Identify which cell holds the provided text, then report its (x, y) central coordinate. 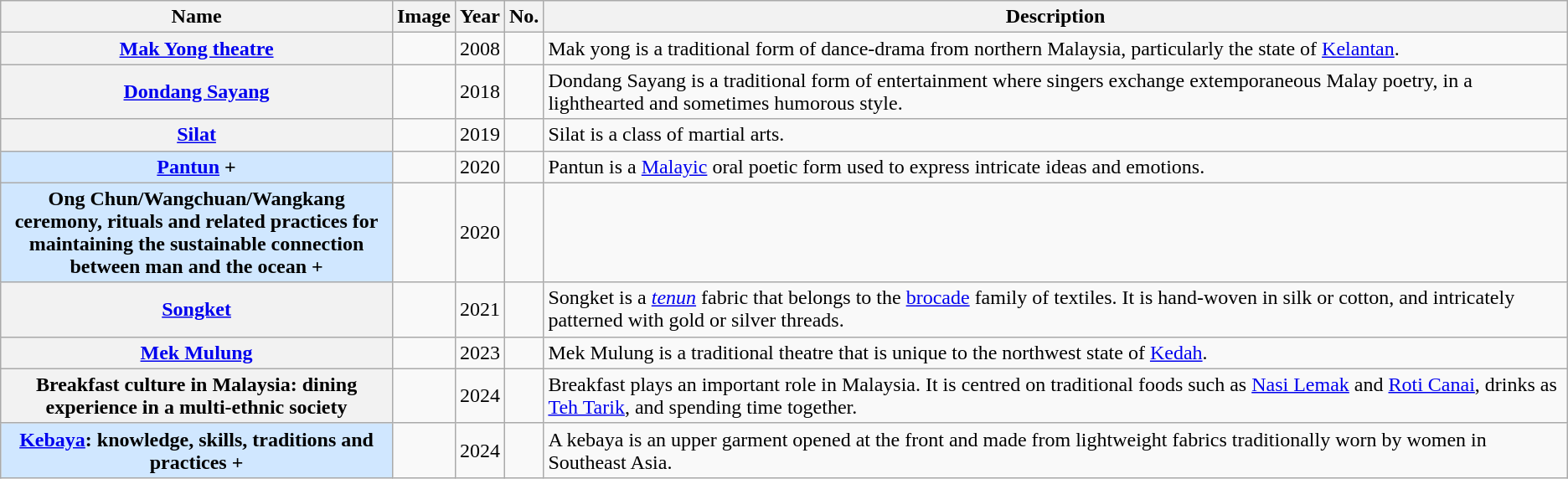
Silat (197, 135)
Ong Chun/Wangchuan/Wangkang ceremony, rituals and related practices for maintaining the sustainable connection between man and the ocean + (197, 233)
Pantun is a Malayic oral poetic form used to express intricate ideas and emotions. (1055, 167)
Songket (197, 310)
Kebaya: knowledge, skills, traditions and practices + (197, 451)
Year (479, 17)
2023 (479, 353)
Mek Mulung (197, 353)
Pantun + (197, 167)
Image (424, 17)
Mak Yong theatre (197, 49)
Description (1055, 17)
Breakfast culture in Malaysia: dining experience in a multi-ethnic society (197, 395)
No. (524, 17)
Name (197, 17)
A kebaya is an upper garment opened at the front and made from lightweight fabrics traditionally worn by women in Southeast Asia. (1055, 451)
Mek Mulung is a traditional theatre that is unique to the northwest state of Kedah. (1055, 353)
Mak yong is a traditional form of dance-drama from northern Malaysia, particularly the state of Kelantan. (1055, 49)
Dondang Sayang (197, 92)
Silat is a class of martial arts. (1055, 135)
2021 (479, 310)
2008 (479, 49)
2018 (479, 92)
2019 (479, 135)
